Return the [X, Y] coordinate for the center point of the cell that contains the specified text.  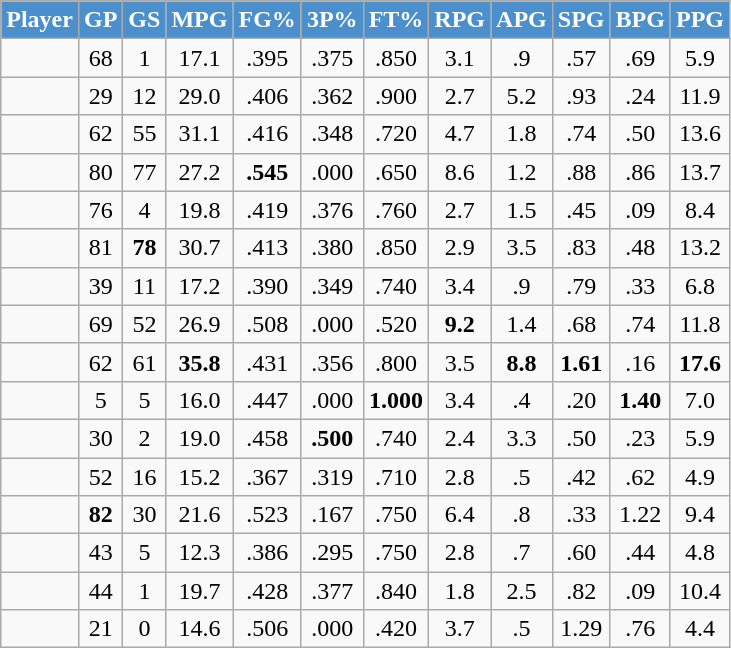
.416 [267, 134]
.506 [267, 629]
.62 [640, 477]
.23 [640, 438]
.349 [332, 286]
.7 [522, 553]
.8 [522, 515]
30.7 [200, 248]
.431 [267, 362]
.390 [267, 286]
.720 [396, 134]
11 [144, 286]
13.6 [700, 134]
3.1 [460, 58]
.44 [640, 553]
.69 [640, 58]
.413 [267, 248]
.840 [396, 591]
.377 [332, 591]
1.29 [581, 629]
APG [522, 20]
GS [144, 20]
.367 [267, 477]
.386 [267, 553]
4 [144, 210]
8.6 [460, 172]
35.8 [200, 362]
80 [100, 172]
2.4 [460, 438]
5.2 [522, 96]
11.9 [700, 96]
9.2 [460, 324]
12 [144, 96]
29 [100, 96]
2.5 [522, 591]
.500 [332, 438]
.295 [332, 553]
.900 [396, 96]
11.8 [700, 324]
16 [144, 477]
.76 [640, 629]
.545 [267, 172]
2.9 [460, 248]
19.8 [200, 210]
.79 [581, 286]
16.0 [200, 400]
44 [100, 591]
1.5 [522, 210]
FG% [267, 20]
17.6 [700, 362]
.356 [332, 362]
Player [40, 20]
81 [100, 248]
78 [144, 248]
43 [100, 553]
13.7 [700, 172]
.57 [581, 58]
.42 [581, 477]
.710 [396, 477]
.520 [396, 324]
FT% [396, 20]
1.000 [396, 400]
3P% [332, 20]
39 [100, 286]
1.2 [522, 172]
15.2 [200, 477]
GP [100, 20]
12.3 [200, 553]
.24 [640, 96]
68 [100, 58]
.419 [267, 210]
PPG [700, 20]
17.2 [200, 286]
4.7 [460, 134]
2 [144, 438]
.86 [640, 172]
.800 [396, 362]
.82 [581, 591]
1.40 [640, 400]
.88 [581, 172]
.395 [267, 58]
27.2 [200, 172]
10.4 [700, 591]
.420 [396, 629]
19.0 [200, 438]
4.4 [700, 629]
1.22 [640, 515]
3.7 [460, 629]
.380 [332, 248]
.48 [640, 248]
.458 [267, 438]
7.0 [700, 400]
RPG [460, 20]
4.9 [700, 477]
21.6 [200, 515]
26.9 [200, 324]
82 [100, 515]
.16 [640, 362]
.45 [581, 210]
0 [144, 629]
.83 [581, 248]
.348 [332, 134]
BPG [640, 20]
MPG [200, 20]
6.8 [700, 286]
19.7 [200, 591]
14.6 [200, 629]
77 [144, 172]
8.4 [700, 210]
1.4 [522, 324]
.508 [267, 324]
1.61 [581, 362]
.650 [396, 172]
.362 [332, 96]
.447 [267, 400]
17.1 [200, 58]
6.4 [460, 515]
.167 [332, 515]
.523 [267, 515]
.406 [267, 96]
.4 [522, 400]
.428 [267, 591]
69 [100, 324]
.60 [581, 553]
.20 [581, 400]
SPG [581, 20]
21 [100, 629]
76 [100, 210]
.319 [332, 477]
61 [144, 362]
.760 [396, 210]
8.8 [522, 362]
31.1 [200, 134]
.376 [332, 210]
.68 [581, 324]
13.2 [700, 248]
55 [144, 134]
.93 [581, 96]
.375 [332, 58]
29.0 [200, 96]
3.3 [522, 438]
4.8 [700, 553]
9.4 [700, 515]
